Locate the cell with the specified text and output its [X, Y] center coordinate. 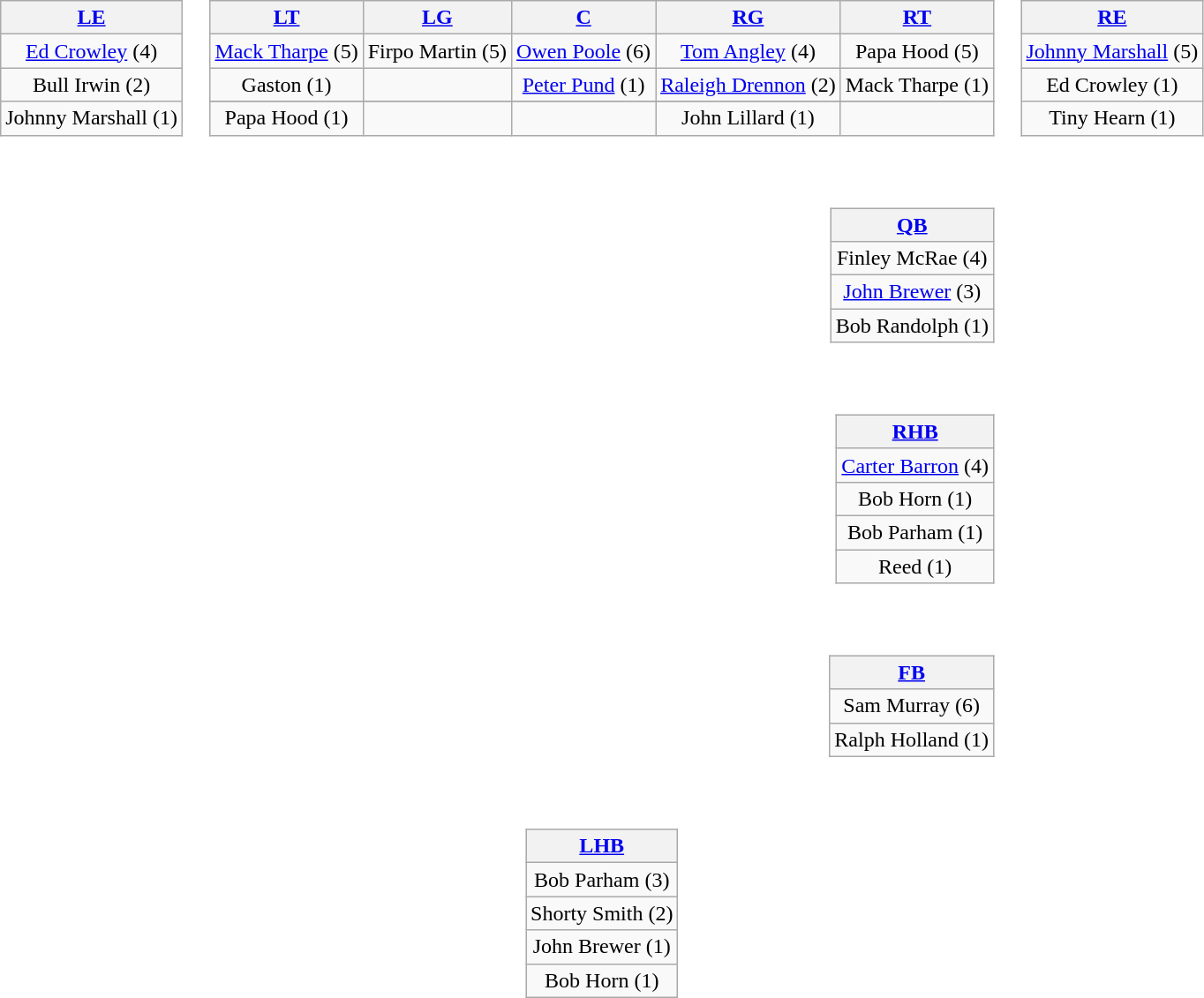
LHB [602, 846]
RG [749, 18]
RT [916, 18]
Ralph Holland (1) [912, 739]
Tiny Hearn (1) [1112, 118]
RHB Carter Barron (4) Bob Horn (1) Bob Parham (1) Reed (1) [613, 487]
Tom Angley (4) [749, 51]
Bob Randolph (1) [912, 326]
Shorty Smith (2) [602, 913]
Bob Parham (1) [915, 532]
FB Sam Murray (6) Ralph Holland (1) [613, 694]
Owen Poole (6) [584, 51]
John Brewer (3) [912, 292]
Johnny Marshall (5) [1112, 51]
LT [286, 18]
Bull Irwin (2) [92, 85]
Firpo Martin (5) [437, 51]
Gaston (1) [286, 85]
Ed Crowley (4) [92, 51]
Papa Hood (1) [286, 118]
Peter Pund (1) [584, 85]
QB [912, 225]
RHB [915, 431]
Carter Barron (4) [915, 465]
QB Finley McRae (4) John Brewer (3) Bob Randolph (1) [613, 263]
Johnny Marshall (1) [92, 118]
Reed (1) [915, 566]
FB [912, 672]
Ed Crowley (1) [1112, 85]
Finley McRae (4) [912, 259]
Papa Hood (5) [916, 51]
RE [1112, 18]
Sam Murray (6) [912, 706]
C [584, 18]
Mack Tharpe (1) [916, 85]
John Lillard (1) [749, 118]
LG [437, 18]
Mack Tharpe (5) [286, 51]
Raleigh Drennon (2) [749, 85]
John Brewer (1) [602, 947]
Bob Parham (3) [602, 880]
LE [92, 18]
